Locate the cell with the specified text and output its [x, y] center coordinate. 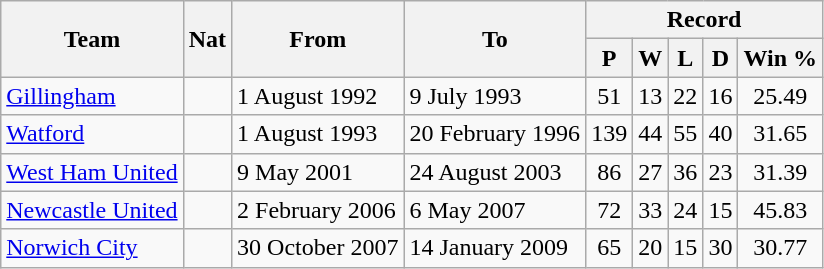
72 [610, 210]
51 [610, 96]
33 [650, 210]
1 August 1992 [318, 96]
1 August 1993 [318, 134]
D [720, 58]
36 [686, 172]
27 [650, 172]
22 [686, 96]
20 February 1996 [495, 134]
6 May 2007 [495, 210]
139 [610, 134]
45.83 [780, 210]
Watford [92, 134]
14 January 2009 [495, 248]
Gillingham [92, 96]
23 [720, 172]
20 [650, 248]
65 [610, 248]
40 [720, 134]
31.65 [780, 134]
31.39 [780, 172]
55 [686, 134]
9 May 2001 [318, 172]
L [686, 58]
Nat [207, 39]
Win % [780, 58]
Norwich City [92, 248]
West Ham United [92, 172]
2 February 2006 [318, 210]
24 [686, 210]
Newcastle United [92, 210]
P [610, 58]
13 [650, 96]
25.49 [780, 96]
W [650, 58]
30 [720, 248]
Team [92, 39]
30 October 2007 [318, 248]
From [318, 39]
44 [650, 134]
To [495, 39]
30.77 [780, 248]
24 August 2003 [495, 172]
86 [610, 172]
Record [704, 20]
9 July 1993 [495, 96]
16 [720, 96]
